Scan for the cell matching the given text and deliver its [x, y] coordinate at center. 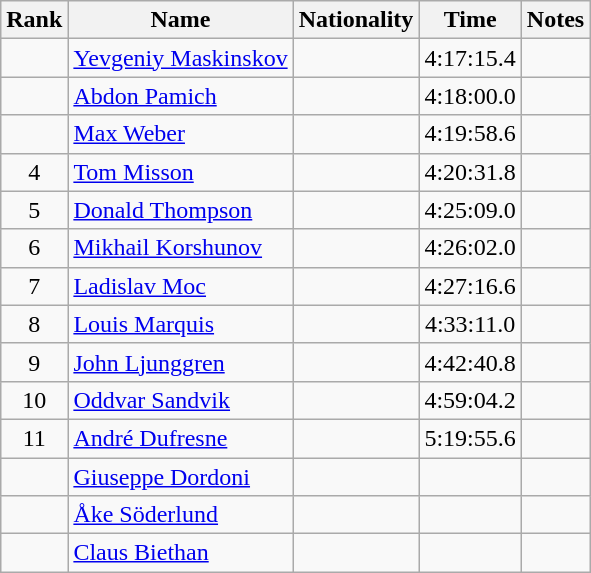
Ladislav Moc [180, 286]
5 [34, 210]
4:26:02.0 [470, 248]
Yevgeniy Maskinskov [180, 58]
4:17:15.4 [470, 58]
4:20:31.8 [470, 172]
Claus Biethan [180, 553]
Rank [34, 20]
4:33:11.0 [470, 324]
Mikhail Korshunov [180, 248]
10 [34, 400]
Louis Marquis [180, 324]
4:59:04.2 [470, 400]
André Dufresne [180, 438]
John Ljunggren [180, 362]
9 [34, 362]
7 [34, 286]
6 [34, 248]
Giuseppe Dordoni [180, 477]
Nationality [356, 20]
Max Weber [180, 134]
4:18:00.0 [470, 96]
4 [34, 172]
Åke Söderlund [180, 515]
4:25:09.0 [470, 210]
Donald Thompson [180, 210]
11 [34, 438]
Tom Misson [180, 172]
Oddvar Sandvik [180, 400]
5:19:55.6 [470, 438]
8 [34, 324]
4:19:58.6 [470, 134]
4:42:40.8 [470, 362]
Name [180, 20]
Notes [555, 20]
4:27:16.6 [470, 286]
Time [470, 20]
Abdon Pamich [180, 96]
